Return [x, y] of the center of cell containing provided text 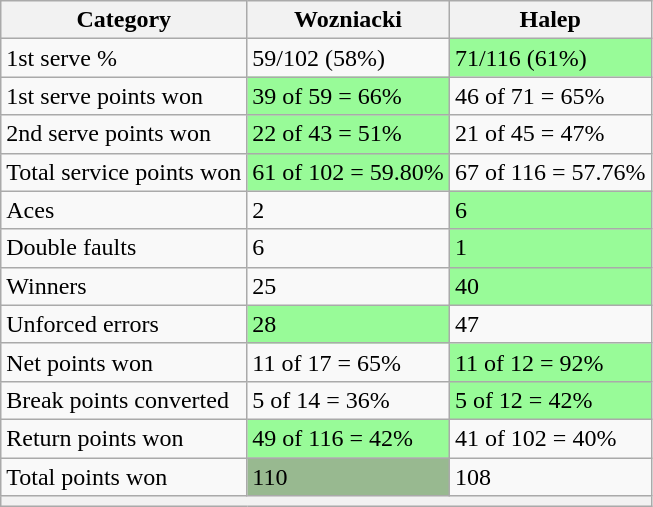
5 of 14 = 36% [348, 400]
40 [550, 286]
Aces [124, 210]
61 of 102 = 59.80% [348, 172]
2nd serve points won [124, 134]
110 [348, 477]
11 of 17 = 65% [348, 362]
49 of 116 = 42% [348, 438]
46 of 71 = 65% [550, 96]
108 [550, 477]
Total service points won [124, 172]
Halep [550, 20]
59/102 (58%) [348, 58]
22 of 43 = 51% [348, 134]
2 [348, 210]
Total points won [124, 477]
Wozniacki [348, 20]
Net points won [124, 362]
11 of 12 = 92% [550, 362]
47 [550, 324]
21 of 45 = 47% [550, 134]
1 [550, 248]
Unforced errors [124, 324]
Category [124, 20]
41 of 102 = 40% [550, 438]
Winners [124, 286]
39 of 59 = 66% [348, 96]
25 [348, 286]
1st serve points won [124, 96]
Double faults [124, 248]
67 of 116 = 57.76% [550, 172]
5 of 12 = 42% [550, 400]
Break points converted [124, 400]
71/116 (61%) [550, 58]
1st serve % [124, 58]
28 [348, 324]
Return points won [124, 438]
